Return (x, y) of the center of cell containing provided text 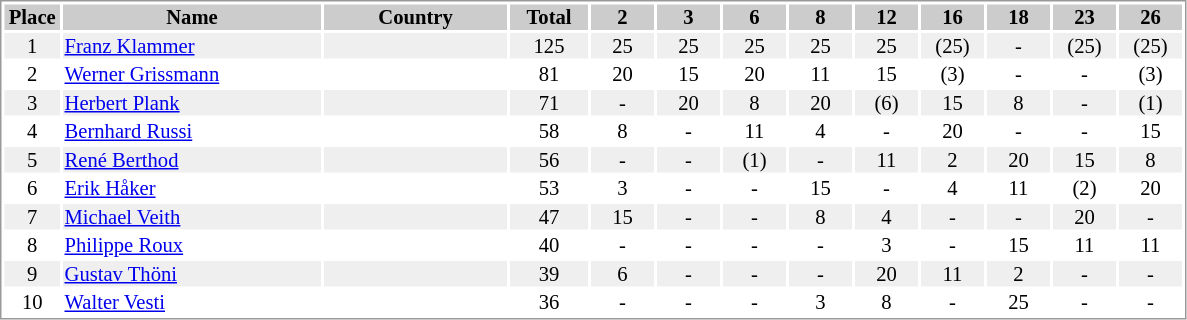
Name (192, 17)
Werner Grissmann (192, 75)
Franz Klammer (192, 46)
10 (32, 303)
39 (549, 274)
71 (549, 103)
16 (952, 17)
Herbert Plank (192, 103)
Bernhard Russi (192, 131)
Philippe Roux (192, 245)
Place (32, 17)
26 (1150, 17)
81 (549, 75)
(6) (886, 103)
125 (549, 46)
(2) (1084, 189)
Gustav Thöni (192, 274)
Country (416, 17)
Michael Veith (192, 217)
Erik Håker (192, 189)
58 (549, 131)
12 (886, 17)
Walter Vesti (192, 303)
1 (32, 46)
23 (1084, 17)
40 (549, 245)
7 (32, 217)
Total (549, 17)
56 (549, 160)
René Berthod (192, 160)
18 (1018, 17)
47 (549, 217)
53 (549, 189)
5 (32, 160)
9 (32, 274)
36 (549, 303)
